Provide the (X, Y) coordinate of the cell's center where the given text is located.  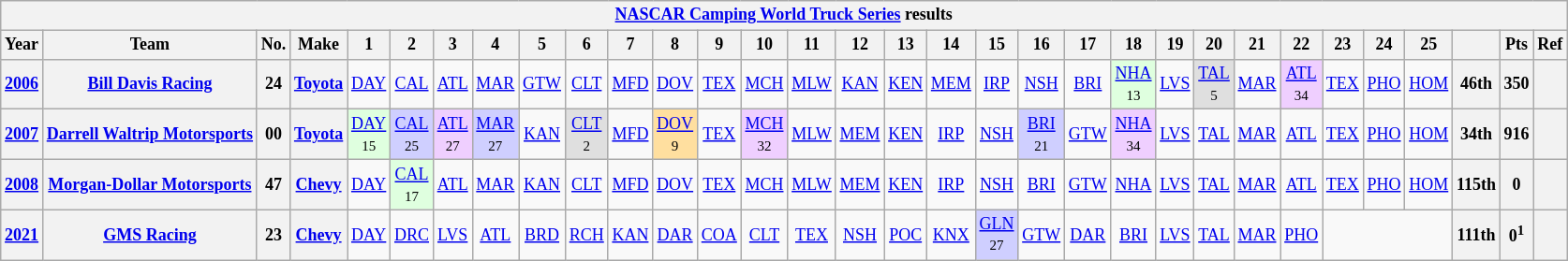
12 (860, 45)
BRD (542, 235)
5 (542, 45)
111th (1476, 235)
2008 (22, 184)
Make (318, 45)
34th (1476, 135)
3 (452, 45)
46th (1476, 84)
2 (412, 45)
350 (1516, 84)
01 (1516, 235)
Morgan-Dollar Motorsports (150, 184)
POC (906, 235)
22 (1302, 45)
CAL25 (412, 135)
21 (1257, 45)
6 (586, 45)
1 (369, 45)
16 (1042, 45)
18 (1133, 45)
11 (811, 45)
115th (1476, 184)
Darrell Waltrip Motorsports (150, 135)
2007 (22, 135)
15 (997, 45)
NHA (1133, 184)
8 (675, 45)
14 (952, 45)
COA (719, 235)
0 (1516, 184)
00 (274, 135)
10 (764, 45)
Team (150, 45)
19 (1175, 45)
Bill Davis Racing (150, 84)
CLT2 (586, 135)
NASCAR Camping World Truck Series results (784, 15)
MAR27 (496, 135)
7 (630, 45)
47 (274, 184)
GLN27 (997, 235)
25 (1429, 45)
No. (274, 45)
13 (906, 45)
KNX (952, 235)
MCH32 (764, 135)
4 (496, 45)
2006 (22, 84)
NHA13 (1133, 84)
RCH (586, 235)
9 (719, 45)
DOV9 (675, 135)
DAY15 (369, 135)
Year (22, 45)
Pts (1516, 45)
GMS Racing (150, 235)
20 (1214, 45)
ATL27 (452, 135)
CAL (412, 84)
DRC (412, 235)
17 (1088, 45)
2021 (22, 235)
ATL34 (1302, 84)
916 (1516, 135)
BRI21 (1042, 135)
Ref (1550, 45)
TAL5 (1214, 84)
NHA34 (1133, 135)
CAL17 (412, 184)
